Output the (x, y) coordinate of the center of the cell containing the given text.  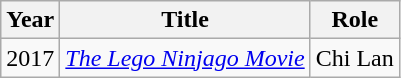
Title (185, 20)
Chi Lan (354, 58)
2017 (30, 58)
The Lego Ninjago Movie (185, 58)
Year (30, 20)
Role (354, 20)
